Search for the cell housing the specified text and yield its [X, Y] center coordinate. 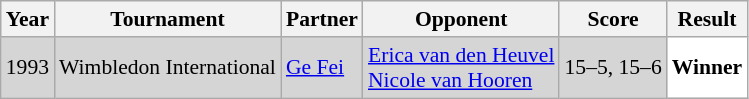
Score [612, 19]
15–5, 15–6 [612, 68]
Tournament [168, 19]
Year [28, 19]
Wimbledon International [168, 68]
Erica van den Heuvel Nicole van Hooren [462, 68]
1993 [28, 68]
Result [708, 19]
Winner [708, 68]
Opponent [462, 19]
Partner [322, 19]
Ge Fei [322, 68]
